Locate the cell with the specified text and output its [x, y] center coordinate. 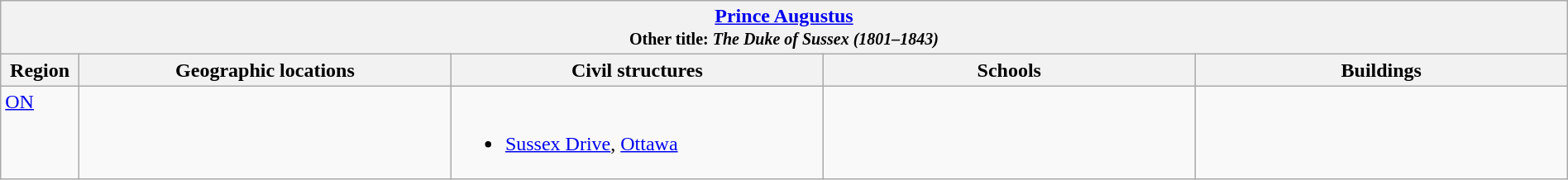
Prince AugustusOther title: The Duke of Sussex (1801–1843) [784, 28]
Buildings [1381, 70]
ON [40, 132]
Sussex Drive, Ottawa [637, 132]
Geographic locations [265, 70]
Region [40, 70]
Schools [1009, 70]
Civil structures [637, 70]
